Provide the [X, Y] coordinate of the cell's center where the given text is located.  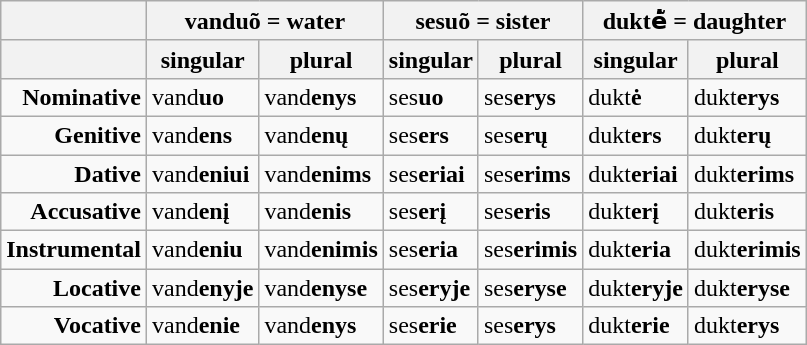
Instrumental [74, 250]
vandenims [321, 173]
dukteryse [747, 288]
sesuõ = sister [482, 21]
vandeniui [202, 173]
seserį [430, 212]
sesuo [430, 97]
vandenyse [321, 288]
duktė̃ = daughter [694, 21]
vandeniu [202, 250]
Genitive [74, 135]
dukters [636, 135]
dukterims [747, 173]
seserims [530, 173]
sesers [430, 135]
vandenie [202, 326]
seseriai [430, 173]
dukteriai [636, 173]
seseryse [530, 288]
vandenų [321, 135]
Dative [74, 173]
dukterie [636, 326]
seseria [430, 250]
seseris [530, 212]
seserų [530, 135]
Nominative [74, 97]
vanduõ = water [264, 21]
vandens [202, 135]
dukteria [636, 250]
seseryje [430, 288]
Locative [74, 288]
vandenis [321, 212]
vandenyje [202, 288]
Accusative [74, 212]
dukterimis [747, 250]
seserie [430, 326]
dukteryje [636, 288]
seserimis [530, 250]
dukterį [636, 212]
Vocative [74, 326]
vandenimis [321, 250]
dukterų [747, 135]
duktė [636, 97]
dukteris [747, 212]
vandenį [202, 212]
vanduo [202, 97]
